For the text-containing cell, return its midpoint in (x, y) coordinate format. 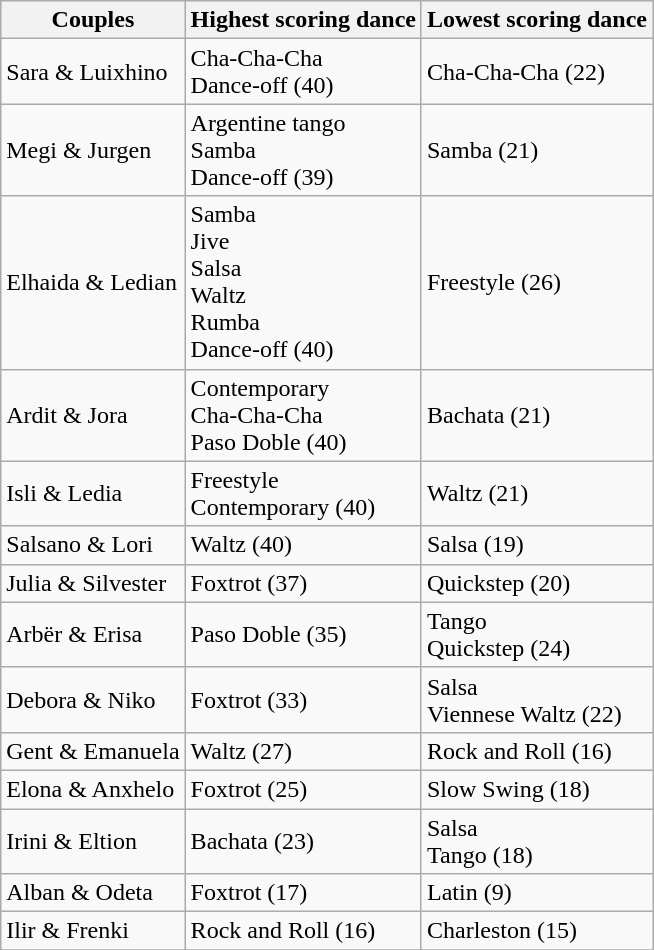
Megi & Jurgen (93, 150)
Foxtrot (33) (303, 700)
SambaJiveSalsaWaltzRumbaDance-off (40) (303, 282)
Cha-Cha-Cha (22) (536, 72)
ContemporaryCha-Cha-ChaPaso Doble (40) (303, 415)
Julia & Silvester (93, 583)
Elona & Anxhelo (93, 789)
Paso Doble (35) (303, 634)
Bachata (21) (536, 415)
Couples (93, 20)
Latin (9) (536, 893)
Quickstep (20) (536, 583)
Ilir & Frenki (93, 931)
Argentine tangoSambaDance-off (39) (303, 150)
Cha-Cha-ChaDance-off (40) (303, 72)
Gent & Emanuela (93, 751)
SalsaViennese Waltz (22) (536, 700)
Lowest scoring dance (536, 20)
Waltz (21) (536, 494)
Sara & Luixhino (93, 72)
Arbër & Erisa (93, 634)
Foxtrot (17) (303, 893)
Foxtrot (25) (303, 789)
Elhaida & Ledian (93, 282)
Samba (21) (536, 150)
TangoQuickstep (24) (536, 634)
Charleston (15) (536, 931)
SalsaTango (18) (536, 840)
Debora & Niko (93, 700)
Isli & Ledia (93, 494)
Ardit & Jora (93, 415)
Slow Swing (18) (536, 789)
Irini & Eltion (93, 840)
Salsa (19) (536, 545)
Waltz (40) (303, 545)
Salsano & Lori (93, 545)
Foxtrot (37) (303, 583)
Highest scoring dance (303, 20)
Bachata (23) (303, 840)
Freestyle (26) (536, 282)
FreestyleContemporary (40) (303, 494)
Waltz (27) (303, 751)
Alban & Odeta (93, 893)
